Scan for the cell matching the given text and deliver its [x, y] coordinate at center. 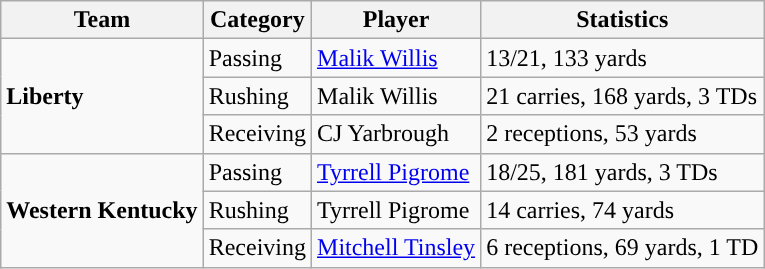
Statistics [622, 20]
Category [257, 20]
Mitchell Tinsley [396, 248]
CJ Yarbrough [396, 134]
6 receptions, 69 yards, 1 TD [622, 248]
21 carries, 168 yards, 3 TDs [622, 96]
13/21, 133 yards [622, 58]
Player [396, 20]
Liberty [102, 96]
Western Kentucky [102, 210]
2 receptions, 53 yards [622, 134]
14 carries, 74 yards [622, 210]
Team [102, 20]
18/25, 181 yards, 3 TDs [622, 172]
